Scan for the cell matching the given text and deliver its (X, Y) coordinate at center. 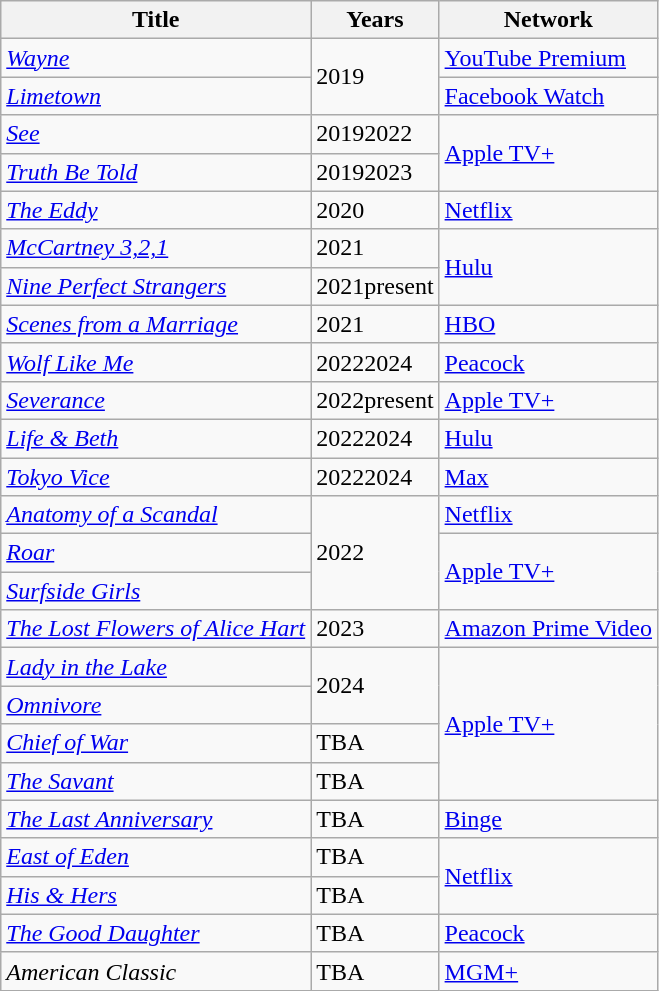
2019 (375, 77)
Chief of War (156, 743)
The Savant (156, 781)
Wolf Like Me (156, 362)
The Lost Flowers of Alice Hart (156, 629)
Roar (156, 553)
Anatomy of a Scandal (156, 515)
Network (548, 20)
Nine Perfect Strangers (156, 286)
20192023 (375, 172)
2020 (375, 210)
20192022 (375, 134)
Title (156, 20)
American Classic (156, 971)
Facebook Watch (548, 96)
Truth Be Told (156, 172)
HBO (548, 324)
Severance (156, 400)
Wayne (156, 58)
Max (548, 477)
2021present (375, 286)
2022present (375, 400)
2022 (375, 553)
MGM+ (548, 971)
2024 (375, 686)
See (156, 134)
The Last Anniversary (156, 819)
Scenes from a Marriage (156, 324)
East of Eden (156, 857)
Years (375, 20)
The Good Daughter (156, 933)
Tokyo Vice (156, 477)
Surfside Girls (156, 591)
Binge (548, 819)
Limetown (156, 96)
Lady in the Lake (156, 667)
Omnivore (156, 705)
His & Hers (156, 895)
YouTube Premium (548, 58)
McCartney 3,2,1 (156, 248)
Amazon Prime Video (548, 629)
2023 (375, 629)
Life & Beth (156, 438)
The Eddy (156, 210)
